Locate the cell with the specified text and output its [x, y] center coordinate. 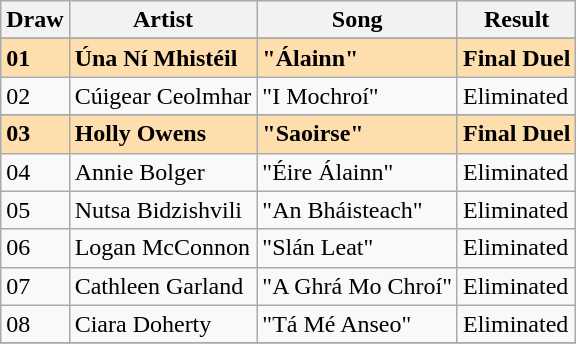
Result [516, 20]
03 [35, 134]
"Tá Mé Anseo" [358, 324]
Úna Ní Mhistéil [163, 58]
"I Mochroí" [358, 96]
Cathleen Garland [163, 286]
06 [35, 248]
Nutsa Bidzishvili [163, 210]
Logan McConnon [163, 248]
Artist [163, 20]
Ciara Doherty [163, 324]
08 [35, 324]
05 [35, 210]
"Slán Leat" [358, 248]
"Saoirse" [358, 134]
"Éire Álainn" [358, 172]
"An Bháisteach" [358, 210]
"A Ghrá Mo Chroí" [358, 286]
"Álainn" [358, 58]
Annie Bolger [163, 172]
Cúigear Ceolmhar [163, 96]
Draw [35, 20]
02 [35, 96]
04 [35, 172]
Song [358, 20]
01 [35, 58]
Holly Owens [163, 134]
07 [35, 286]
